Determine the [X, Y] coordinate at the center of the cell enclosing the given text.  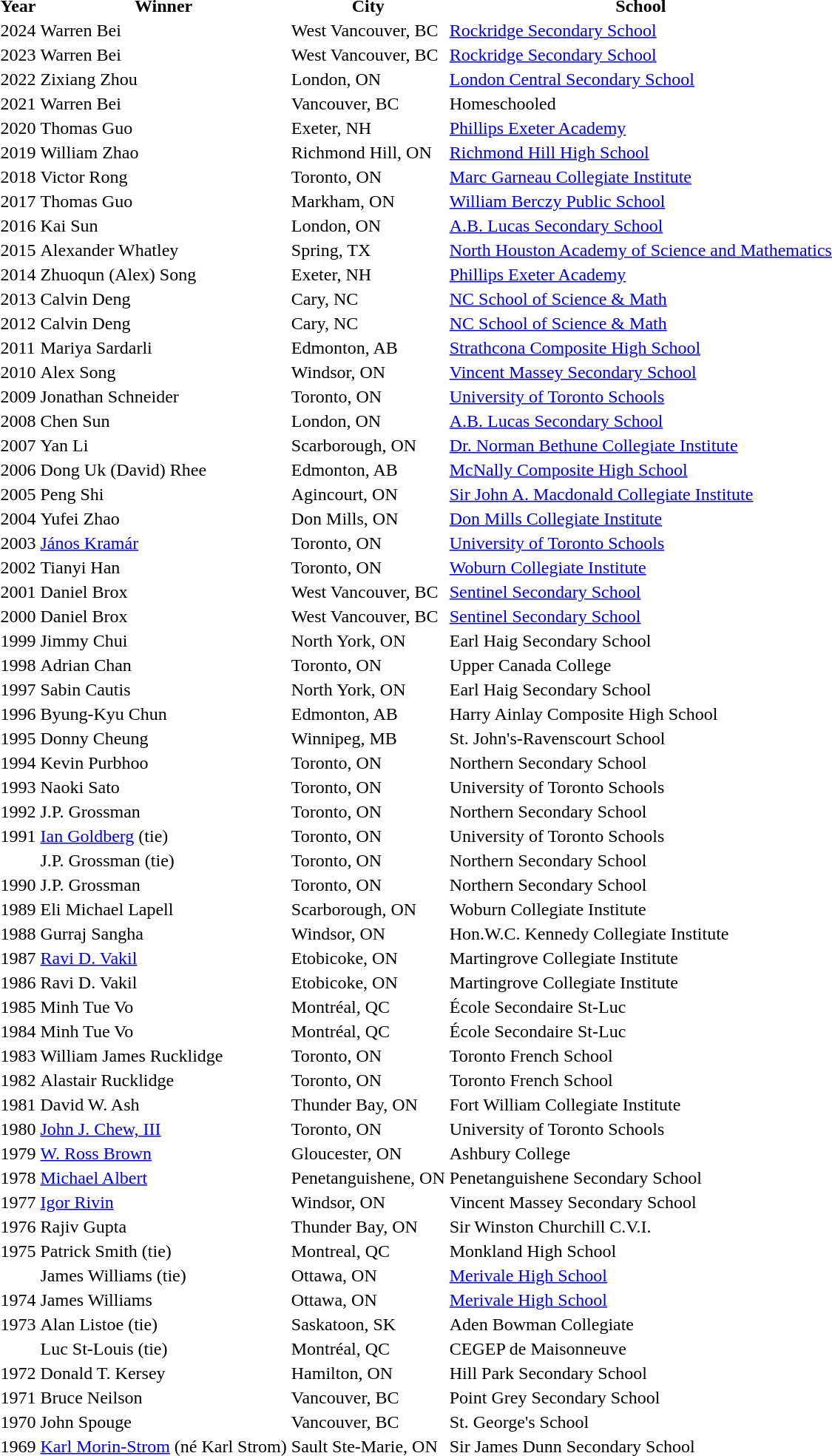
Mariya Sardarli [163, 348]
Victor Rong [163, 177]
Don Mills, ON [368, 519]
Winnipeg, MB [368, 738]
Saskatoon, SK [368, 1324]
Donald T. Kersey [163, 1373]
Spring, TX [368, 250]
Kevin Purbhoo [163, 763]
Chen Sun [163, 421]
Jonathan Schneider [163, 397]
Michael Albert [163, 1178]
Alexander Whatley [163, 250]
Bruce Neilson [163, 1398]
Markham, ON [368, 201]
John J. Chew, III [163, 1129]
János Kramár [163, 543]
W. Ross Brown [163, 1153]
Donny Cheung [163, 738]
J.P. Grossman (tie) [163, 860]
Gloucester, ON [368, 1153]
Yan Li [163, 445]
David W. Ash [163, 1105]
James Williams (tie) [163, 1275]
Luc St-Louis (tie) [163, 1349]
Hamilton, ON [368, 1373]
Tianyi Han [163, 567]
Sabin Cautis [163, 690]
Gurraj Sangha [163, 934]
Yufei Zhao [163, 519]
Rajiv Gupta [163, 1227]
Patrick Smith (tie) [163, 1251]
Igor Rivin [163, 1202]
Agincourt, ON [368, 494]
Richmond Hill, ON [368, 152]
Byung-Kyu Chun [163, 714]
William James Rucklidge [163, 1056]
James Williams [163, 1300]
Kai Sun [163, 226]
Dong Uk (David) Rhee [163, 470]
Montreal, QC [368, 1251]
Alex Song [163, 372]
Alastair Rucklidge [163, 1080]
Eli Michael Lapell [163, 909]
Alan Listoe (tie) [163, 1324]
Ian Goldberg (tie) [163, 836]
Zixiang Zhou [163, 79]
Peng Shi [163, 494]
John Spouge [163, 1422]
Adrian Chan [163, 665]
Zhuoqun (Alex) Song [163, 274]
Penetanguishene, ON [368, 1178]
Naoki Sato [163, 787]
William Zhao [163, 152]
Jimmy Chui [163, 641]
